Detect which cell encompasses the target text, then output its (x, y) center coordinate. 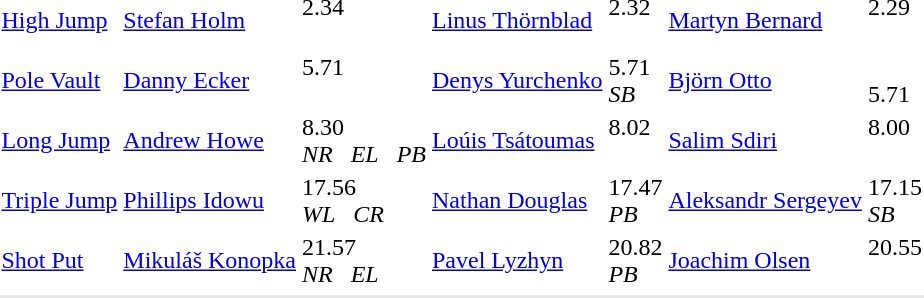
Pavel Lyzhyn (516, 260)
Pole Vault (60, 80)
Phillips Idowu (210, 200)
Joachim Olsen (765, 260)
Aleksandr Sergeyev (765, 200)
17.15 SB (894, 200)
Mikuláš Konopka (210, 260)
8.30 NR EL PB (364, 140)
Björn Otto (765, 80)
8.02 (636, 140)
17.56 WL CR (364, 200)
Shot Put (60, 260)
Triple Jump (60, 200)
5.71 SB (636, 80)
Long Jump (60, 140)
21.57 NR EL (364, 260)
Salim Sdiri (765, 140)
Danny Ecker (210, 80)
17.47 PB (636, 200)
20.82 PB (636, 260)
8.00 (894, 140)
Nathan Douglas (516, 200)
20.55 (894, 260)
Loúis Tsátoumas (516, 140)
Andrew Howe (210, 140)
Denys Yurchenko (516, 80)
